Scan for the cell matching the given text and deliver its (X, Y) coordinate at center. 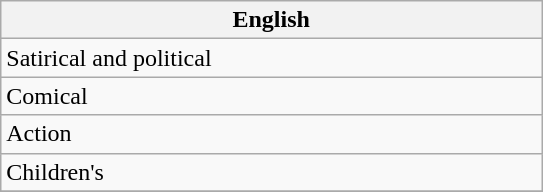
Action (272, 134)
Satirical and political (272, 58)
Children's (272, 172)
Comical (272, 96)
English (272, 20)
